Pinpoint the cell where the given text exists, returning its [X, Y] midpoint coordinate. 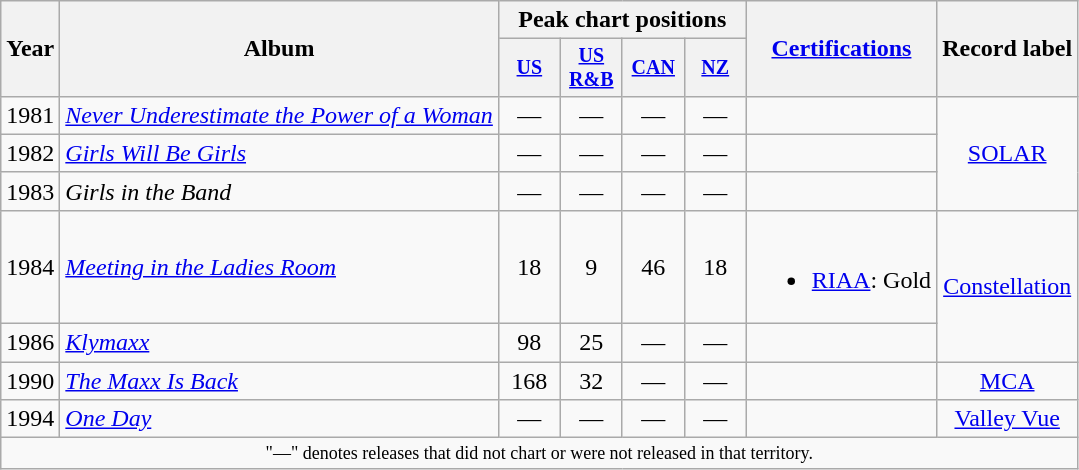
SOLAR [1008, 153]
1983 [30, 191]
CAN [653, 68]
Girls Will Be Girls [280, 153]
Klymaxx [280, 343]
Certifications [841, 49]
NZ [715, 68]
USR&B [591, 68]
Valley Vue [1008, 419]
Never Underestimate the Power of a Woman [280, 115]
1981 [30, 115]
25 [591, 343]
Record label [1008, 49]
Girls in the Band [280, 191]
1990 [30, 381]
98 [529, 343]
Constellation [1008, 286]
"—" denotes releases that did not chart or were not released in that territory. [540, 454]
32 [591, 381]
Year [30, 49]
1984 [30, 266]
1982 [30, 153]
Meeting in the Ladies Room [280, 266]
46 [653, 266]
US [529, 68]
1986 [30, 343]
The Maxx Is Back [280, 381]
MCA [1008, 381]
168 [529, 381]
9 [591, 266]
One Day [280, 419]
Album [280, 49]
1994 [30, 419]
RIAA: Gold [841, 266]
Peak chart positions [622, 20]
